Search for the cell housing the specified text and yield its [x, y] center coordinate. 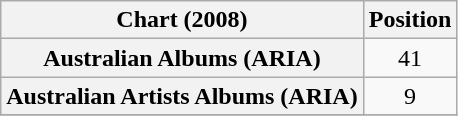
Australian Albums (ARIA) [182, 58]
Australian Artists Albums (ARIA) [182, 96]
Chart (2008) [182, 20]
41 [410, 58]
Position [410, 20]
9 [410, 96]
